Identify which cell holds the provided text, then report its [x, y] central coordinate. 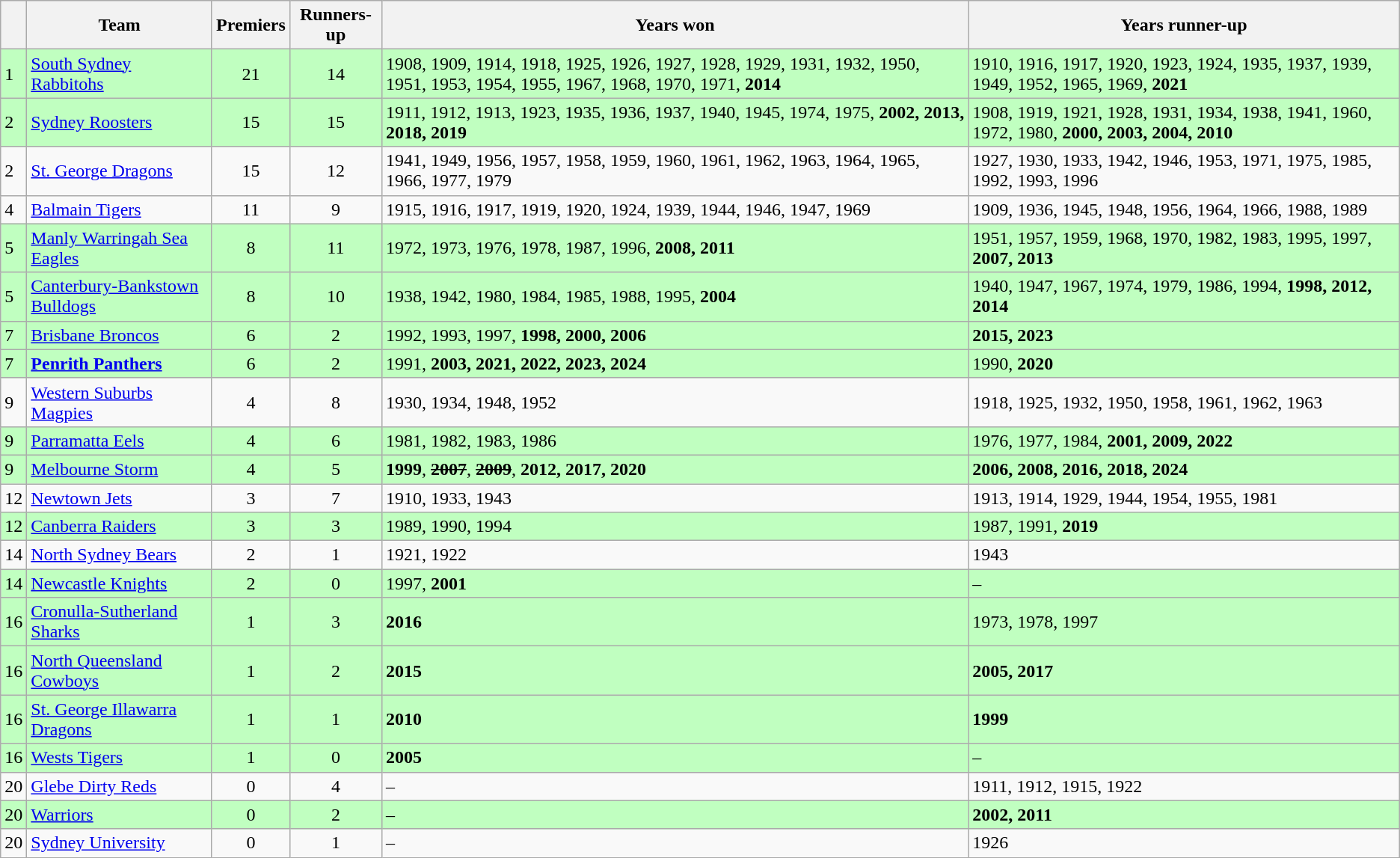
St. George Dragons [120, 171]
21 [251, 73]
2005 [675, 758]
Sydney Roosters [120, 123]
1930, 1934, 1948, 1952 [675, 402]
1918, 1925, 1932, 1950, 1958, 1961, 1962, 1963 [1185, 402]
1909, 1936, 1945, 1948, 1956, 1964, 1966, 1988, 1989 [1185, 209]
1999 [1185, 720]
Penrith Panthers [120, 364]
1997, 2001 [675, 583]
1941, 1949, 1956, 1957, 1958, 1959, 1960, 1961, 1962, 1963, 1964, 1965, 1966, 1977, 1979 [675, 171]
St. George Illawarra Dragons [120, 720]
1981, 1982, 1983, 1986 [675, 441]
Sydney University [120, 843]
1921, 1922 [675, 555]
1911, 1912, 1915, 1922 [1185, 786]
Melbourne Storm [120, 469]
2006, 2008, 2016, 2018, 2024 [1185, 469]
1910, 1916, 1917, 1920, 1923, 1924, 1935, 1937, 1939, 1949, 1952, 1965, 1969, 2021 [1185, 73]
2015, 2023 [1185, 335]
1987, 1991, 2019 [1185, 527]
10 [335, 296]
Newtown Jets [120, 497]
2002, 2011 [1185, 815]
1951, 1957, 1959, 1968, 1970, 1982, 1983, 1995, 1997, 2007, 2013 [1185, 248]
1938, 1942, 1980, 1984, 1985, 1988, 1995, 2004 [675, 296]
2016 [675, 622]
Brisbane Broncos [120, 335]
Runners-up [335, 25]
1989, 1990, 1994 [675, 527]
1943 [1185, 555]
Warriors [120, 815]
Canberra Raiders [120, 527]
South Sydney Rabbitohs [120, 73]
1999, 2007, 2009, 2012, 2017, 2020 [675, 469]
1940, 1947, 1967, 1974, 1979, 1986, 1994, 1998, 2012, 2014 [1185, 296]
Wests Tigers [120, 758]
Years runner-up [1185, 25]
Cronulla-Sutherland Sharks [120, 622]
Balmain Tigers [120, 209]
North Queensland Cowboys [120, 670]
2015 [675, 670]
1976, 1977, 1984, 2001, 2009, 2022 [1185, 441]
1911, 1912, 1913, 1923, 1935, 1936, 1937, 1940, 1945, 1974, 1975, 2002, 2013, 2018, 2019 [675, 123]
North Sydney Bears [120, 555]
1908, 1909, 1914, 1918, 1925, 1926, 1927, 1928, 1929, 1931, 1932, 1950, 1951, 1953, 1954, 1955, 1967, 1968, 1970, 1971, 2014 [675, 73]
Newcastle Knights [120, 583]
Team [120, 25]
2005, 2017 [1185, 670]
1913, 1914, 1929, 1944, 1954, 1955, 1981 [1185, 497]
Glebe Dirty Reds [120, 786]
1926 [1185, 843]
1908, 1919, 1921, 1928, 1931, 1934, 1938, 1941, 1960, 1972, 1980, 2000, 2003, 2004, 2010 [1185, 123]
Canterbury-Bankstown Bulldogs [120, 296]
1910, 1933, 1943 [675, 497]
2010 [675, 720]
1927, 1930, 1933, 1942, 1946, 1953, 1971, 1975, 1985, 1992, 1993, 1996 [1185, 171]
Years won [675, 25]
Western Suburbs Magpies [120, 402]
Premiers [251, 25]
1991, 2003, 2021, 2022, 2023, 2024 [675, 364]
1973, 1978, 1997 [1185, 622]
1990, 2020 [1185, 364]
1992, 1993, 1997, 1998, 2000, 2006 [675, 335]
1915, 1916, 1917, 1919, 1920, 1924, 1939, 1944, 1946, 1947, 1969 [675, 209]
Manly Warringah Sea Eagles [120, 248]
1972, 1973, 1976, 1978, 1987, 1996, 2008, 2011 [675, 248]
Parramatta Eels [120, 441]
